Provide the [x, y] coordinate of the cell's center where the given text is located.  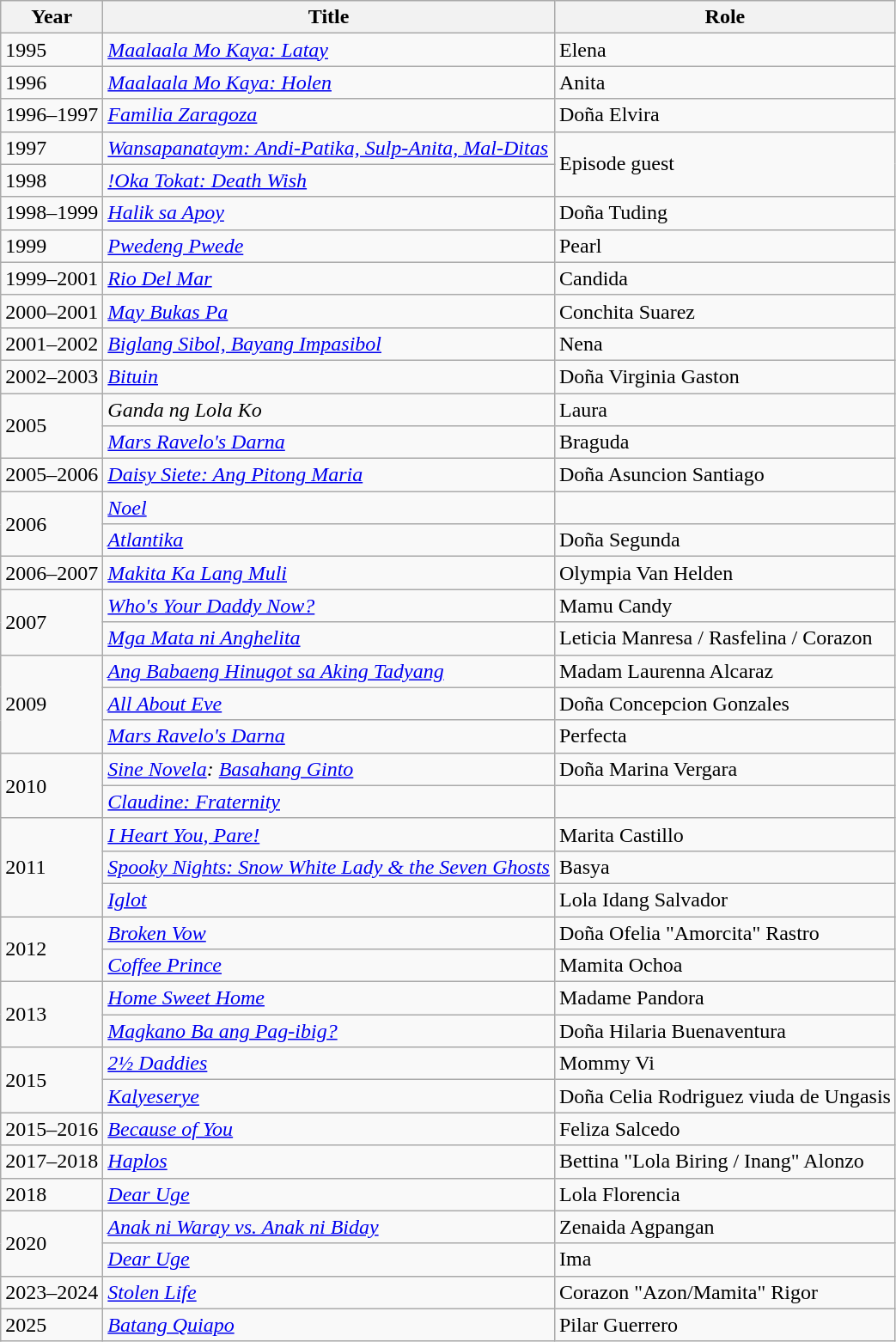
2025 [52, 1325]
2006 [52, 524]
Doña Virginia Gaston [725, 376]
I Heart You, Pare! [329, 834]
Kalyeserye [329, 1096]
Atlantika [329, 540]
Pwedeng Pwede [329, 246]
Leticia Manresa / Rasfelina / Corazon [725, 638]
Mga Mata ni Anghelita [329, 638]
Rio Del Mar [329, 278]
Bituin [329, 376]
2013 [52, 1015]
Laura [725, 410]
2006–2007 [52, 573]
Doña Elvira [725, 115]
Mommy Vi [725, 1064]
Stolen Life [329, 1292]
2018 [52, 1194]
Zenaida Agpangan [725, 1227]
Elena [725, 50]
Magkano Ba ang Pag-ibig? [329, 1031]
Feliza Salcedo [725, 1129]
Bettina "Lola Biring / Inang" Alonzo [725, 1162]
Broken Vow [329, 932]
Lola Florencia [725, 1194]
Sine Novela: Basahang Ginto [329, 769]
Noel [329, 508]
1998–1999 [52, 213]
Iglot [329, 900]
Lola Idang Salvador [725, 900]
Pilar Guerrero [725, 1325]
Braguda [725, 442]
Doña Tuding [725, 213]
Spooky Nights: Snow White Lady & the Seven Ghosts [329, 867]
2½ Daddies [329, 1064]
2005–2006 [52, 475]
Anita [725, 82]
Batang Quiapo [329, 1325]
Doña Marina Vergara [725, 769]
Coffee Prince [329, 966]
Makita Ka Lang Muli [329, 573]
2001–2002 [52, 344]
Year [52, 17]
Claudine: Fraternity [329, 802]
1998 [52, 180]
2020 [52, 1243]
Anak ni Waray vs. Anak ni Biday [329, 1227]
Halik sa Apoy [329, 213]
1996–1997 [52, 115]
Olympia Van Helden [725, 573]
2002–2003 [52, 376]
Nena [725, 344]
Basya [725, 867]
All About Eve [329, 704]
Haplos [329, 1162]
Doña Asuncion Santiago [725, 475]
2015–2016 [52, 1129]
2009 [52, 704]
Episode guest [725, 164]
2007 [52, 622]
Doña Hilaria Buenaventura [725, 1031]
Doña Concepcion Gonzales [725, 704]
1997 [52, 148]
1999 [52, 246]
Maalaala Mo Kaya: Latay [329, 50]
Mamita Ochoa [725, 966]
Madame Pandora [725, 998]
1996 [52, 82]
Daisy Siete: Ang Pitong Maria [329, 475]
2005 [52, 426]
2012 [52, 949]
May Bukas Pa [329, 311]
Ang Babaeng Hinugot sa Aking Tadyang [329, 671]
Pearl [725, 246]
Corazon "Azon/Mamita" Rigor [725, 1292]
Ima [725, 1260]
2015 [52, 1080]
2011 [52, 867]
Familia Zaragoza [329, 115]
!Oka Tokat: Death Wish [329, 180]
Mamu Candy [725, 606]
Doña Celia Rodriguez viuda de Ungasis [725, 1096]
Who's Your Daddy Now? [329, 606]
2023–2024 [52, 1292]
Role [725, 17]
2010 [52, 785]
Marita Castillo [725, 834]
Candida [725, 278]
Madam Laurenna Alcaraz [725, 671]
Wansapanataym: Andi-Patika, Sulp-Anita, Mal-Ditas [329, 148]
Maalaala Mo Kaya: Holen [329, 82]
Because of You [329, 1129]
Conchita Suarez [725, 311]
2017–2018 [52, 1162]
1999–2001 [52, 278]
Ganda ng Lola Ko [329, 410]
2000–2001 [52, 311]
Biglang Sibol, Bayang Impasibol [329, 344]
Title [329, 17]
Doña Segunda [725, 540]
Home Sweet Home [329, 998]
Perfecta [725, 736]
1995 [52, 50]
Doña Ofelia "Amorcita" Rastro [725, 932]
